Search for the cell housing the specified text and yield its (x, y) center coordinate. 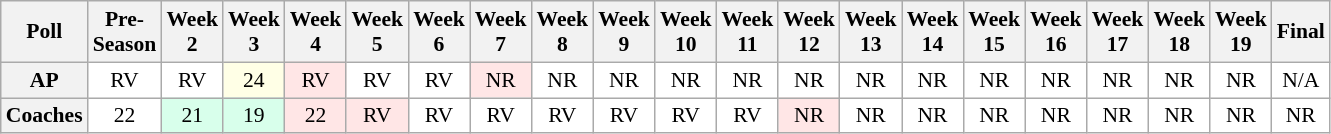
Week8 (562, 32)
Week15 (994, 32)
Final (1301, 32)
Week2 (192, 32)
24 (254, 80)
Week16 (1056, 32)
Week7 (501, 32)
Week17 (1118, 32)
Week19 (1241, 32)
Week10 (686, 32)
Week12 (809, 32)
Coaches (44, 116)
Week6 (439, 32)
Week14 (933, 32)
Week3 (254, 32)
Week13 (871, 32)
Week18 (1179, 32)
AP (44, 80)
Week5 (377, 32)
19 (254, 116)
Week9 (624, 32)
N/A (1301, 80)
Pre-Season (125, 32)
Week4 (316, 32)
Poll (44, 32)
Week11 (748, 32)
21 (192, 116)
